Capture the cell that displays the provided text and extract its [x, y] central coordinate. 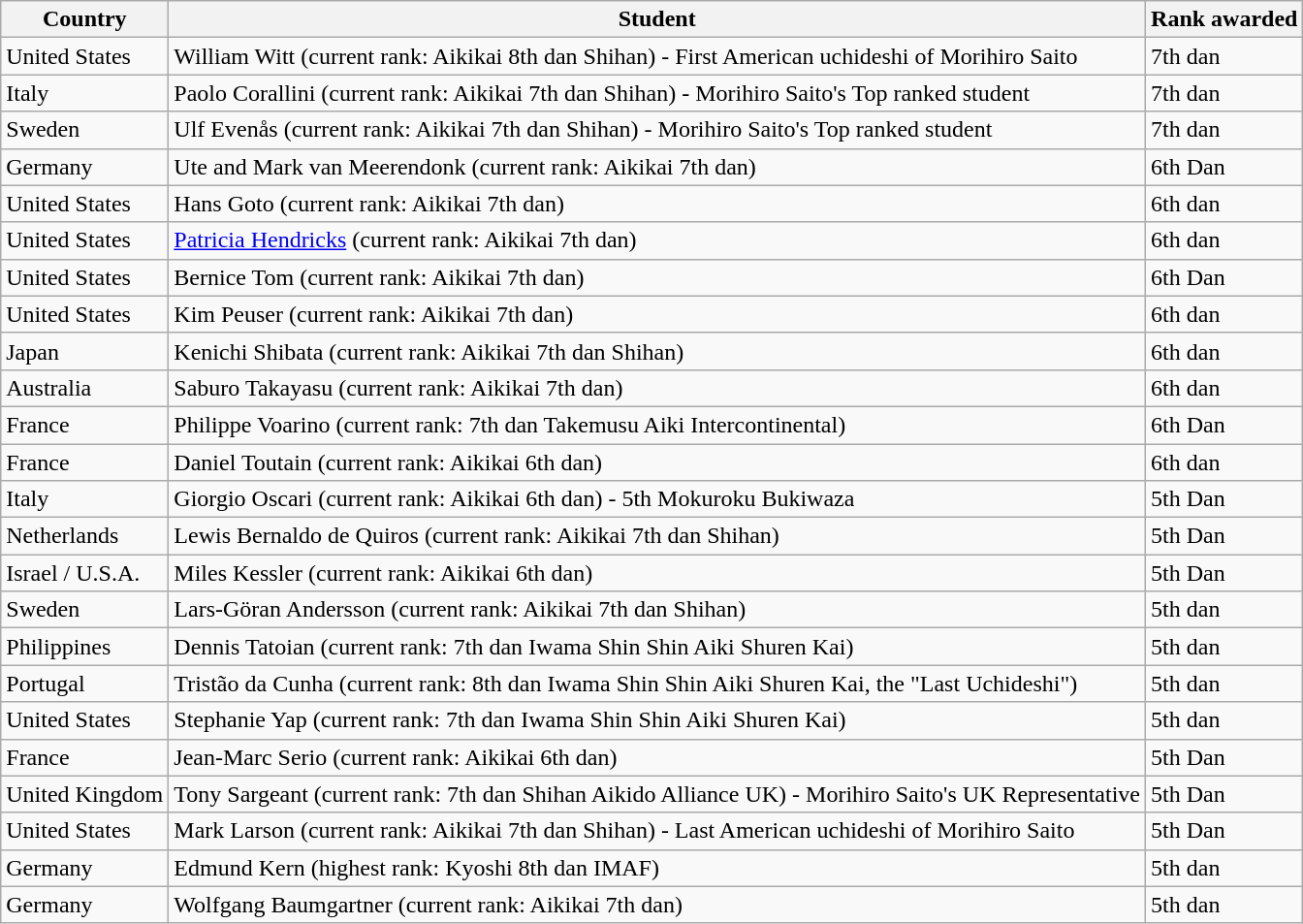
Wolfgang Baumgartner (current rank: Aikikai 7th dan) [657, 905]
Country [85, 19]
Daniel Toutain (current rank: Aikikai 6th dan) [657, 462]
Kenichi Shibata (current rank: Aikikai 7th dan Shihan) [657, 351]
Tony Sargeant (current rank: 7th dan Shihan Aikido Alliance UK) - Morihiro Saito's UK Representative [657, 794]
Saburo Takayasu (current rank: Aikikai 7th dan) [657, 388]
Philippe Voarino (current rank: 7th dan Takemusu Aiki Intercontinental) [657, 425]
William Witt (current rank: Aikikai 8th dan Shihan) - First American uchideshi of Morihiro Saito [657, 56]
Australia [85, 388]
Tristão da Cunha (current rank: 8th dan Iwama Shin Shin Aiki Shuren Kai, the "Last Uchideshi") [657, 684]
Edmund Kern (highest rank: Kyoshi 8th dan IMAF) [657, 868]
Student [657, 19]
Dennis Tatoian (current rank: 7th dan Iwama Shin Shin Aiki Shuren Kai) [657, 647]
Ute and Mark van Meerendonk (current rank: Aikikai 7th dan) [657, 167]
Ulf Evenås (current rank: Aikikai 7th dan Shihan) - Morihiro Saito's Top ranked student [657, 130]
Mark Larson (current rank: Aikikai 7th dan Shihan) - Last American uchideshi of Morihiro Saito [657, 831]
Philippines [85, 647]
United Kingdom [85, 794]
Jean-Marc Serio (current rank: Aikikai 6th dan) [657, 757]
Lars-Göran Andersson (current rank: Aikikai 7th dan Shihan) [657, 610]
Paolo Corallini (current rank: Aikikai 7th dan Shihan) - Morihiro Saito's Top ranked student [657, 93]
Netherlands [85, 536]
Lewis Bernaldo de Quiros (current rank: Aikikai 7th dan Shihan) [657, 536]
Japan [85, 351]
Portugal [85, 684]
Israel / U.S.A. [85, 573]
Bernice Tom (current rank: Aikikai 7th dan) [657, 277]
Patricia Hendricks (current rank: Aikikai 7th dan) [657, 240]
Hans Goto (current rank: Aikikai 7th dan) [657, 204]
Rank awarded [1224, 19]
Stephanie Yap (current rank: 7th dan Iwama Shin Shin Aiki Shuren Kai) [657, 720]
Giorgio Oscari (current rank: Aikikai 6th dan) - 5th Mokuroku Bukiwaza [657, 499]
Kim Peuser (current rank: Aikikai 7th dan) [657, 314]
Miles Kessler (current rank: Aikikai 6th dan) [657, 573]
